Output the (X, Y) coordinate of the center of the cell containing the given text.  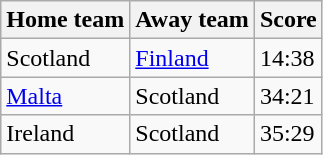
Score (288, 20)
Ireland (66, 134)
Home team (66, 20)
Malta (66, 96)
34:21 (288, 96)
Finland (192, 58)
Away team (192, 20)
14:38 (288, 58)
35:29 (288, 134)
